Scan for the cell matching the given text and deliver its (X, Y) coordinate at center. 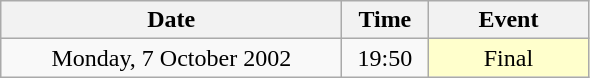
Time (385, 20)
19:50 (385, 58)
Date (172, 20)
Event (508, 20)
Final (508, 58)
Monday, 7 October 2002 (172, 58)
